Extract the [x, y] coordinate from the center of the cell holding the provided text.  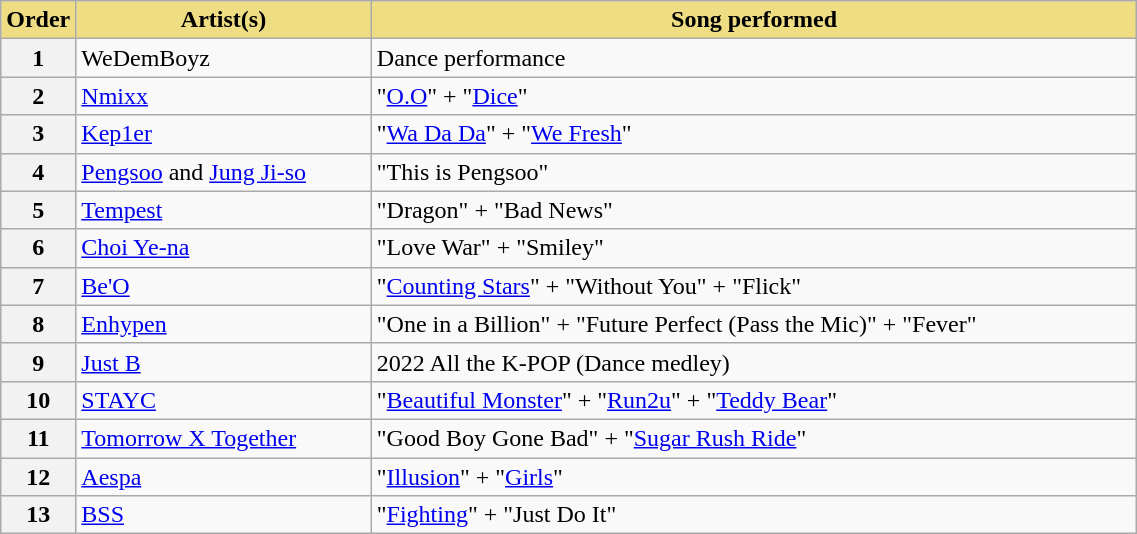
"This is Pengsoo" [754, 172]
7 [38, 286]
"O.O" + "Dice" [754, 96]
12 [38, 477]
"Illusion" + "Girls" [754, 477]
Tomorrow X Together [224, 438]
Just B [224, 362]
5 [38, 210]
Order [38, 20]
"Love War" + "Smiley" [754, 248]
"One in a Billion" + "Future Perfect (Pass the Mic)" + "Fever" [754, 324]
Nmixx [224, 96]
Pengsoo and Jung Ji-so [224, 172]
"Wa Da Da" + "We Fresh" [754, 134]
Kep1er [224, 134]
"Beautiful Monster" + "Run2u" + "Teddy Bear" [754, 400]
4 [38, 172]
"Fighting" + "Just Do It" [754, 515]
2022 All the K-POP (Dance medley) [754, 362]
Choi Ye-na [224, 248]
1 [38, 58]
8 [38, 324]
STAYC [224, 400]
Dance performance [754, 58]
3 [38, 134]
6 [38, 248]
9 [38, 362]
Aespa [224, 477]
Be'O [224, 286]
2 [38, 96]
Artist(s) [224, 20]
"Counting Stars" + "Without You" + "Flick" [754, 286]
Song performed [754, 20]
11 [38, 438]
BSS [224, 515]
"Good Boy Gone Bad" + "Sugar Rush Ride" [754, 438]
Tempest [224, 210]
13 [38, 515]
"Dragon" + "Bad News" [754, 210]
Enhypen [224, 324]
WeDemBoyz [224, 58]
10 [38, 400]
